Return the (x, y) coordinate for the center point of the cell that contains the specified text.  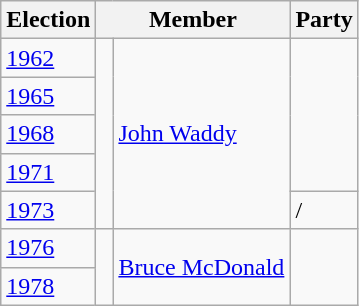
1968 (48, 134)
1976 (48, 248)
1971 (48, 172)
1973 (48, 210)
1962 (48, 58)
1965 (48, 96)
Election (48, 20)
Member (193, 20)
John Waddy (202, 134)
Party (324, 20)
Bruce McDonald (202, 267)
1978 (48, 286)
/ (324, 210)
